From the cell containing the given text, extract its center point as [x, y] coordinate. 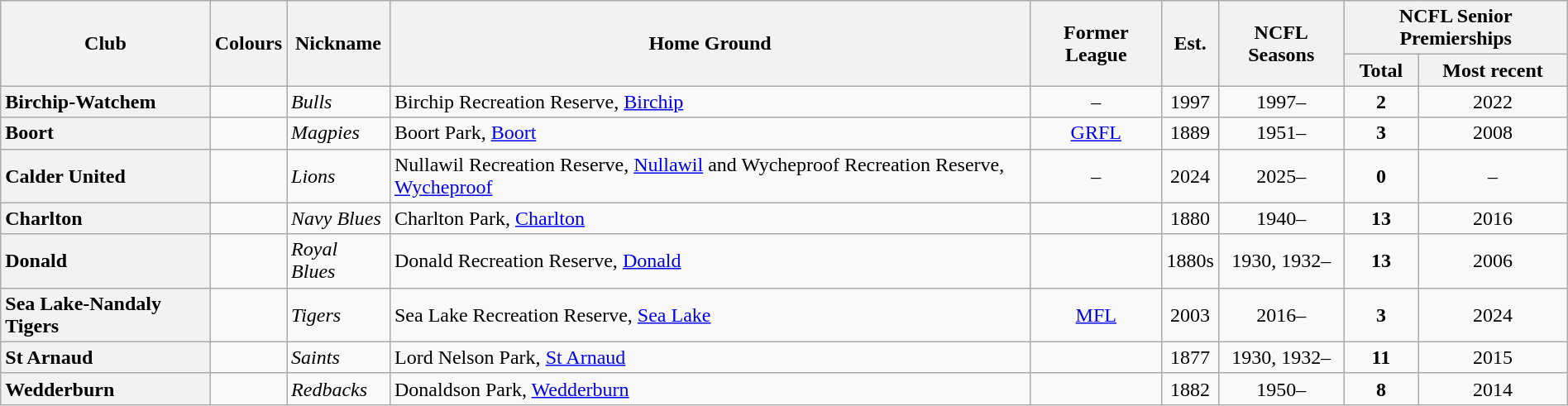
2016 [1493, 218]
Birchip Recreation Reserve, Birchip [710, 102]
0 [1381, 175]
Bulls [339, 102]
Birchip-Watchem [106, 102]
1880s [1190, 261]
Club [106, 43]
1950– [1281, 389]
11 [1381, 357]
Est. [1190, 43]
2006 [1493, 261]
2022 [1493, 102]
Calder United [106, 175]
2016– [1281, 314]
Magpies [339, 133]
1889 [1190, 133]
2003 [1190, 314]
2015 [1493, 357]
MFL [1097, 314]
Redbacks [339, 389]
1940– [1281, 218]
2025– [1281, 175]
Former League [1097, 43]
Total [1381, 70]
2 [1381, 102]
1997– [1281, 102]
Sea Lake Recreation Reserve, Sea Lake [710, 314]
Wedderburn [106, 389]
Charlton Park, Charlton [710, 218]
Boort [106, 133]
Donald Recreation Reserve, Donald [710, 261]
1877 [1190, 357]
2014 [1493, 389]
Navy Blues [339, 218]
Charlton [106, 218]
Most recent [1493, 70]
Tigers [339, 314]
Donaldson Park, Wedderburn [710, 389]
Sea Lake-Nandaly Tigers [106, 314]
Lord Nelson Park, St Arnaud [710, 357]
Nickname [339, 43]
Colours [248, 43]
1951– [1281, 133]
Nullawil Recreation Reserve, Nullawil and Wycheproof Recreation Reserve, Wycheproof [710, 175]
NCFL Seasons [1281, 43]
8 [1381, 389]
NCFL Senior Premierships [1456, 28]
Donald [106, 261]
1882 [1190, 389]
Saints [339, 357]
Home Ground [710, 43]
Boort Park, Boort [710, 133]
1880 [1190, 218]
St Arnaud [106, 357]
1997 [1190, 102]
GRFL [1097, 133]
Royal Blues [339, 261]
2008 [1493, 133]
Lions [339, 175]
